Search for the cell housing the specified text and yield its [x, y] center coordinate. 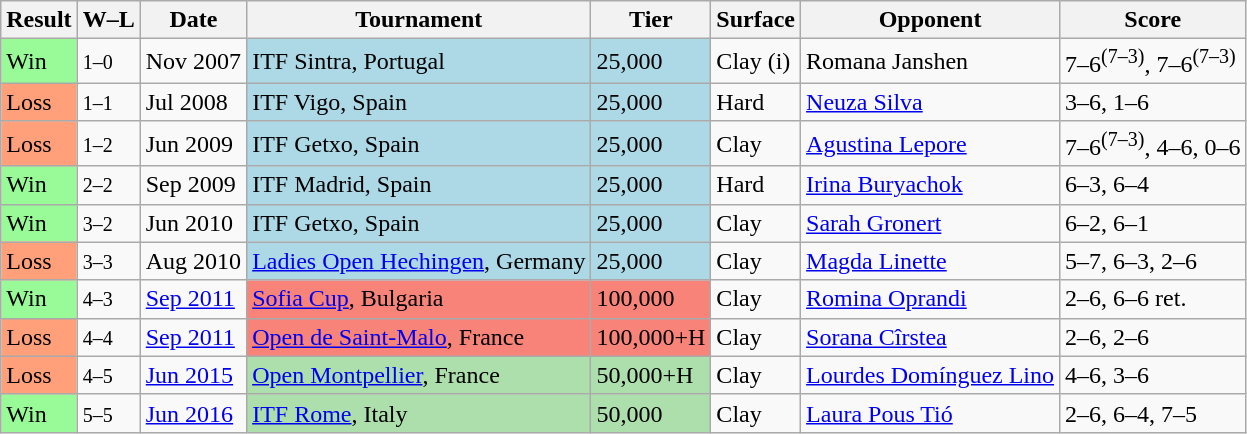
Nov 2007 [193, 62]
100,000 [651, 299]
Jun 2009 [193, 144]
50,000 [651, 413]
ITF Sintra, Portugal [419, 62]
Clay (i) [756, 62]
3–3 [108, 261]
Agustina Lepore [930, 144]
Jul 2008 [193, 102]
Sarah Gronert [930, 223]
Jun 2015 [193, 375]
Score [1153, 20]
W–L [108, 20]
Jun 2010 [193, 223]
6–2, 6–1 [1153, 223]
Aug 2010 [193, 261]
ITF Madrid, Spain [419, 185]
Lourdes Domínguez Lino [930, 375]
Sorana Cîrstea [930, 337]
Opponent [930, 20]
1–2 [108, 144]
7–6(7–3), 7–6(7–3) [1153, 62]
Ladies Open Hechingen, Germany [419, 261]
Jun 2016 [193, 413]
1–0 [108, 62]
6–3, 6–4 [1153, 185]
Irina Buryachok [930, 185]
Surface [756, 20]
2–2 [108, 185]
ITF Rome, Italy [419, 413]
5–7, 6–3, 2–6 [1153, 261]
Romana Janshen [930, 62]
2–6, 6–4, 7–5 [1153, 413]
Romina Oprandi [930, 299]
3–2 [108, 223]
4–4 [108, 337]
1–1 [108, 102]
Date [193, 20]
4–5 [108, 375]
Open de Saint-Malo, France [419, 337]
Open Montpellier, France [419, 375]
Sep 2009 [193, 185]
4–6, 3–6 [1153, 375]
5–5 [108, 413]
Tier [651, 20]
Sofia Cup, Bulgaria [419, 299]
Magda Linette [930, 261]
2–6, 2–6 [1153, 337]
2–6, 6–6 ret. [1153, 299]
Laura Pous Tió [930, 413]
7–6(7–3), 4–6, 0–6 [1153, 144]
3–6, 1–6 [1153, 102]
50,000+H [651, 375]
ITF Vigo, Spain [419, 102]
Tournament [419, 20]
4–3 [108, 299]
Neuza Silva [930, 102]
100,000+H [651, 337]
Result [39, 20]
